Output the [X, Y] coordinate of the center of the cell containing the given text.  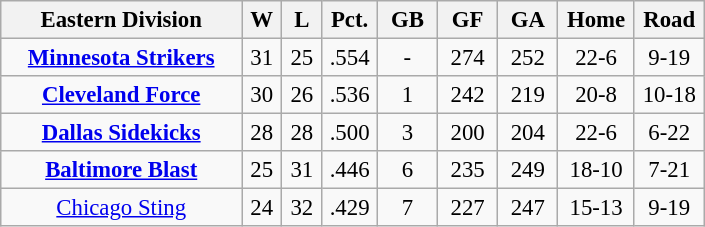
Dallas Sidekicks [122, 133]
3 [407, 133]
10-18 [669, 95]
249 [528, 170]
7-21 [669, 170]
W [262, 20]
30 [262, 95]
24 [262, 208]
26 [302, 95]
204 [528, 133]
252 [528, 58]
GF [468, 20]
.536 [350, 95]
235 [468, 170]
Pct. [350, 20]
242 [468, 95]
- [407, 58]
GB [407, 20]
15-13 [596, 208]
L [302, 20]
227 [468, 208]
6-22 [669, 133]
GA [528, 20]
1 [407, 95]
20-8 [596, 95]
Chicago Sting [122, 208]
18-10 [596, 170]
Road [669, 20]
.429 [350, 208]
Baltimore Blast [122, 170]
200 [468, 133]
.500 [350, 133]
32 [302, 208]
6 [407, 170]
247 [528, 208]
Cleveland Force [122, 95]
.446 [350, 170]
Minnesota Strikers [122, 58]
7 [407, 208]
Home [596, 20]
219 [528, 95]
.554 [350, 58]
274 [468, 58]
Eastern Division [122, 20]
